From the cell containing the given text, extract its center point as (X, Y) coordinate. 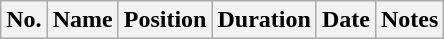
Notes (409, 20)
No. (24, 20)
Date (346, 20)
Position (165, 20)
Duration (264, 20)
Name (82, 20)
